For the text-containing cell, return its midpoint in [X, Y] coordinate format. 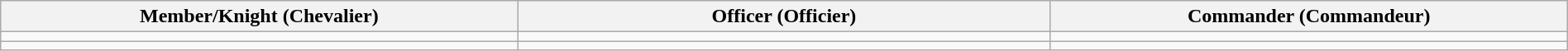
Commander (Commandeur) [1308, 16]
Member/Knight (Chevalier) [260, 16]
Officer (Officier) [784, 16]
